Capture the cell that displays the provided text and extract its [X, Y] central coordinate. 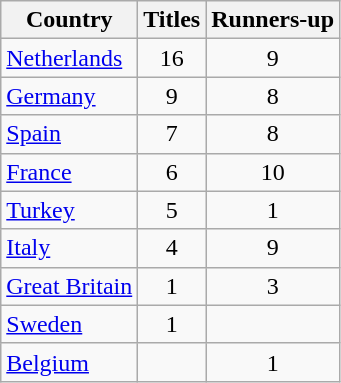
Italy [70, 248]
Great Britain [70, 286]
3 [273, 286]
4 [172, 248]
5 [172, 210]
16 [172, 58]
Runners-up [273, 20]
Belgium [70, 362]
Country [70, 20]
Titles [172, 20]
10 [273, 172]
Sweden [70, 324]
Turkey [70, 210]
7 [172, 134]
6 [172, 172]
Germany [70, 96]
Netherlands [70, 58]
Spain [70, 134]
France [70, 172]
